Capture the cell that displays the provided text and extract its [X, Y] central coordinate. 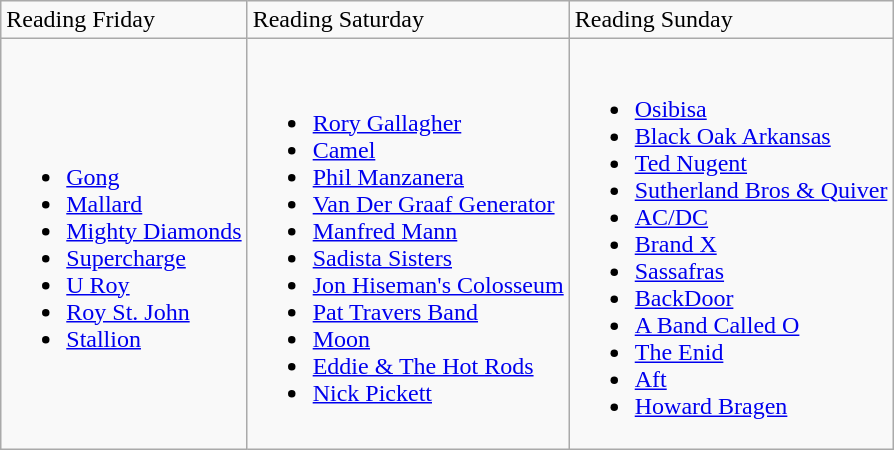
Reading Friday [124, 20]
Reading Saturday [408, 20]
OsibisaBlack Oak ArkansasTed NugentSutherland Bros & QuiverAC/DCBrand XSassafrasBackDoorA Band Called OThe EnidAftHoward Bragen [731, 244]
Reading Sunday [731, 20]
GongMallardMighty DiamondsSuperchargeU RoyRoy St. JohnStallion [124, 244]
